Locate the cell with the specified text and output its (x, y) center coordinate. 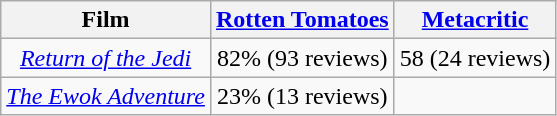
Metacritic (475, 20)
The Ewok Adventure (106, 96)
Film (106, 20)
82% (93 reviews) (302, 58)
Return of the Jedi (106, 58)
Rotten Tomatoes (302, 20)
58 (24 reviews) (475, 58)
23% (13 reviews) (302, 96)
